Detect which cell encompasses the target text, then output its [x, y] center coordinate. 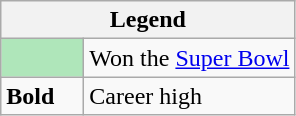
Legend [148, 20]
Bold [42, 96]
Career high [190, 96]
Won the Super Bowl [190, 58]
